Extract the [x, y] coordinate from the center of the cell holding the provided text.  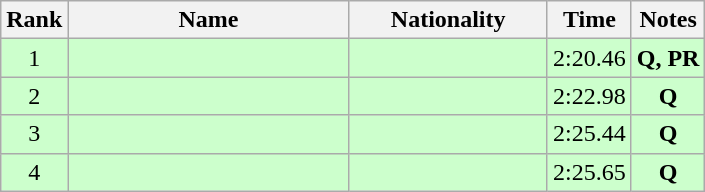
2:25.44 [589, 134]
Notes [668, 20]
2:25.65 [589, 172]
2:20.46 [589, 58]
Q, PR [668, 58]
Rank [34, 20]
Name [208, 20]
3 [34, 134]
Nationality [448, 20]
2:22.98 [589, 96]
2 [34, 96]
1 [34, 58]
Time [589, 20]
4 [34, 172]
